Output the [X, Y] coordinate of the center of the cell containing the given text.  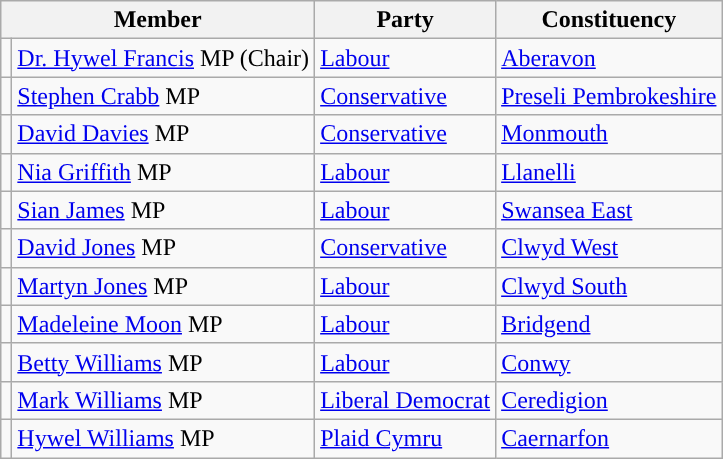
Hywel Williams MP [164, 438]
Monmouth [609, 134]
Aberavon [609, 58]
Party [406, 20]
Clwyd South [609, 286]
Mark Williams MP [164, 400]
Plaid Cymru [406, 438]
Llanelli [609, 172]
Constituency [609, 20]
Member [158, 20]
Betty Williams MP [164, 362]
Caernarfon [609, 438]
Martyn Jones MP [164, 286]
Bridgend [609, 324]
Sian James MP [164, 210]
David Davies MP [164, 134]
Ceredigion [609, 400]
Liberal Democrat [406, 400]
Dr. Hywel Francis MP (Chair) [164, 58]
Stephen Crabb MP [164, 96]
David Jones MP [164, 248]
Conwy [609, 362]
Preseli Pembrokeshire [609, 96]
Swansea East [609, 210]
Nia Griffith MP [164, 172]
Clwyd West [609, 248]
Madeleine Moon MP [164, 324]
